Return the (X, Y) coordinate for the center point of the cell that contains the specified text.  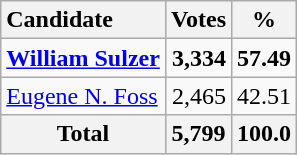
100.0 (264, 134)
Candidate (84, 20)
William Sulzer (84, 58)
3,334 (198, 58)
5,799 (198, 134)
Votes (198, 20)
Total (84, 134)
57.49 (264, 58)
Eugene N. Foss (84, 96)
2,465 (198, 96)
% (264, 20)
42.51 (264, 96)
